Scan for the cell matching the given text and deliver its [X, Y] coordinate at center. 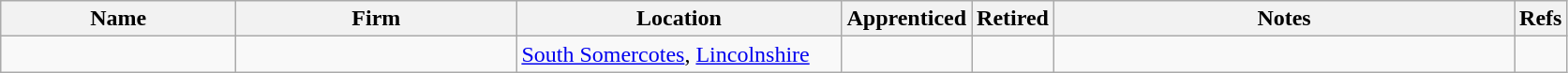
Name [118, 19]
Location [679, 19]
Refs [1541, 19]
Notes [1284, 19]
South Somercotes, Lincolnshire [679, 54]
Retired [1013, 19]
Apprenticed [907, 19]
Firm [377, 19]
